Find where the given text appears and provide that cell's center as (X, Y) coordinate. 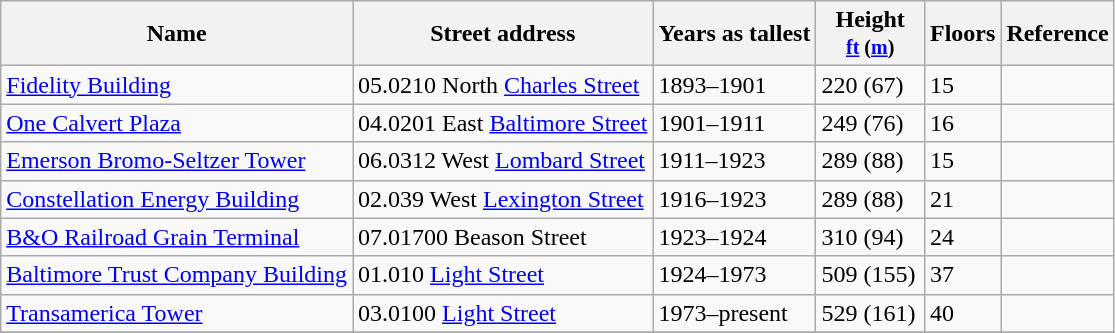
220 (67) (870, 85)
07.01700 Beason Street (503, 237)
1911–1923 (734, 161)
Heightft (m) (870, 34)
310 (94) (870, 237)
Constellation Energy Building (177, 199)
02.039 West Lexington Street (503, 199)
06.0312 West Lombard Street (503, 161)
1901–1911 (734, 123)
1916–1923 (734, 199)
01.010 Light Street (503, 275)
Emerson Bromo-Seltzer Tower (177, 161)
37 (962, 275)
509 (155) (870, 275)
Years as tallest (734, 34)
529 (161) (870, 313)
Name (177, 34)
Reference (1058, 34)
40 (962, 313)
21 (962, 199)
16 (962, 123)
Fidelity Building (177, 85)
05.0210 North Charles Street (503, 85)
1923–1924 (734, 237)
249 (76) (870, 123)
Transamerica Tower (177, 313)
1924–1973 (734, 275)
03.0100 Light Street (503, 313)
Street address (503, 34)
1893–1901 (734, 85)
B&O Railroad Grain Terminal (177, 237)
Baltimore Trust Company Building (177, 275)
24 (962, 237)
1973–present (734, 313)
Floors (962, 34)
One Calvert Plaza (177, 123)
04.0201 East Baltimore Street (503, 123)
